Search for the cell housing the specified text and yield its (X, Y) center coordinate. 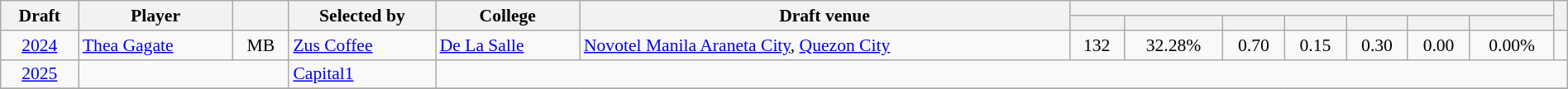
College (508, 16)
De La Salle (508, 45)
2025 (40, 74)
32.28% (1173, 45)
Draft venue (825, 16)
Zus Coffee (362, 45)
Novotel Manila Araneta City, Quezon City (825, 45)
Thea Gagate (155, 45)
Capital1 (362, 74)
0.00% (1512, 45)
Draft (40, 16)
Selected by (362, 16)
MB (261, 45)
0.15 (1315, 45)
0.00 (1439, 45)
2024 (40, 45)
132 (1097, 45)
0.30 (1378, 45)
Player (155, 16)
0.70 (1254, 45)
